Scan for the cell matching the given text and deliver its [X, Y] coordinate at center. 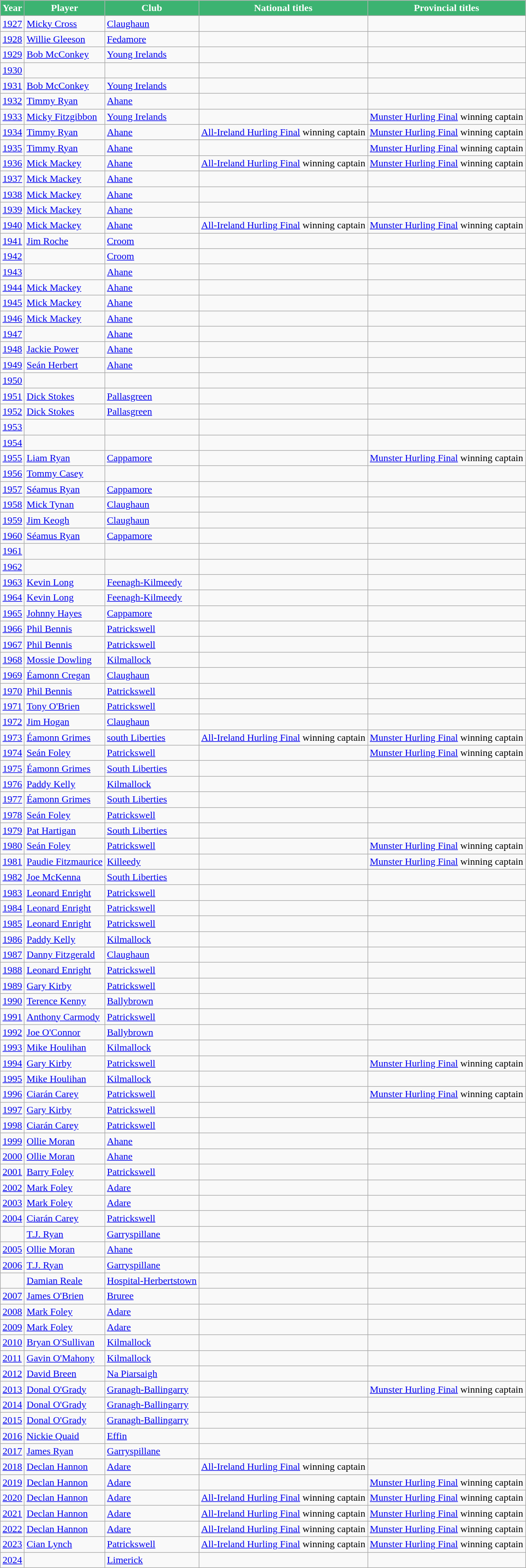
1999 [12, 1141]
Danny Fitzgerald [64, 955]
1984 [12, 908]
1997 [12, 1110]
1961 [12, 551]
Fedamore [152, 39]
1993 [12, 1048]
2022 [12, 1529]
1970 [12, 691]
National titles [283, 8]
1980 [12, 846]
2002 [12, 1188]
1943 [12, 272]
Bryan O'Sullivan [64, 1343]
1945 [12, 303]
1987 [12, 955]
Pat Hartigan [64, 830]
1964 [12, 598]
2007 [12, 1296]
1967 [12, 644]
1988 [12, 970]
1995 [12, 1079]
2004 [12, 1219]
2014 [12, 1405]
1965 [12, 613]
1937 [12, 179]
1933 [12, 117]
2023 [12, 1544]
Damian Reale [64, 1281]
2013 [12, 1389]
1956 [12, 474]
1963 [12, 582]
1953 [12, 427]
2001 [12, 1172]
2000 [12, 1156]
1990 [12, 1001]
Barry Foley [64, 1172]
1941 [12, 241]
Cian Lynch [64, 1544]
2016 [12, 1435]
Jim Roche [64, 241]
1930 [12, 70]
Anthony Carmody [64, 1017]
1951 [12, 396]
1976 [12, 784]
Éamonn Cregan [64, 675]
Jackie Power [64, 349]
1960 [12, 536]
Jim Hogan [64, 722]
Na Piarsaigh [152, 1374]
2020 [12, 1498]
1934 [12, 132]
1996 [12, 1094]
1950 [12, 380]
1949 [12, 365]
Limerick [152, 1560]
1979 [12, 830]
1982 [12, 877]
1975 [12, 769]
James O'Brien [64, 1296]
1994 [12, 1063]
1935 [12, 148]
1932 [12, 101]
Bruree [152, 1296]
Jim Keogh [64, 520]
2015 [12, 1420]
Paudie Fitzmaurice [64, 861]
2021 [12, 1513]
2012 [12, 1374]
David Breen [64, 1374]
1952 [12, 411]
1969 [12, 675]
1981 [12, 861]
1931 [12, 86]
Gavin O'Mahony [64, 1358]
1978 [12, 815]
Player [64, 8]
Willie Gleeson [64, 39]
Provincial titles [447, 8]
1991 [12, 1017]
1944 [12, 287]
1972 [12, 722]
Joe McKenna [64, 877]
Terence Kenny [64, 1001]
Nickie Quaid [64, 1435]
2024 [12, 1560]
1958 [12, 505]
2006 [12, 1265]
1973 [12, 738]
1954 [12, 442]
1962 [12, 567]
1974 [12, 753]
1940 [12, 225]
1936 [12, 163]
2005 [12, 1250]
2003 [12, 1203]
1957 [12, 489]
2008 [12, 1312]
south Liberties [152, 738]
Tommy Casey [64, 474]
1927 [12, 24]
2009 [12, 1327]
Micky Cross [64, 24]
2011 [12, 1358]
Mossie Dowling [64, 660]
Tony O'Brien [64, 707]
1939 [12, 210]
1959 [12, 520]
2018 [12, 1467]
1985 [12, 923]
Johnny Hayes [64, 613]
Hospital-Herbertstown [152, 1281]
1947 [12, 334]
1966 [12, 629]
1992 [12, 1032]
2019 [12, 1482]
1983 [12, 892]
1928 [12, 39]
1955 [12, 458]
1938 [12, 194]
2017 [12, 1451]
1971 [12, 707]
1998 [12, 1125]
Club [152, 8]
1948 [12, 349]
1942 [12, 256]
1946 [12, 318]
1986 [12, 939]
Liam Ryan [64, 458]
Micky Fitzgibbon [64, 117]
Seán Herbert [64, 365]
Year [12, 8]
1989 [12, 986]
1929 [12, 55]
Joe O'Connor [64, 1032]
Killeedy [152, 861]
1968 [12, 660]
1977 [12, 799]
Effin [152, 1435]
James Ryan [64, 1451]
Mick Tynan [64, 505]
2010 [12, 1343]
